Detect which cell encompasses the target text, then output its (X, Y) center coordinate. 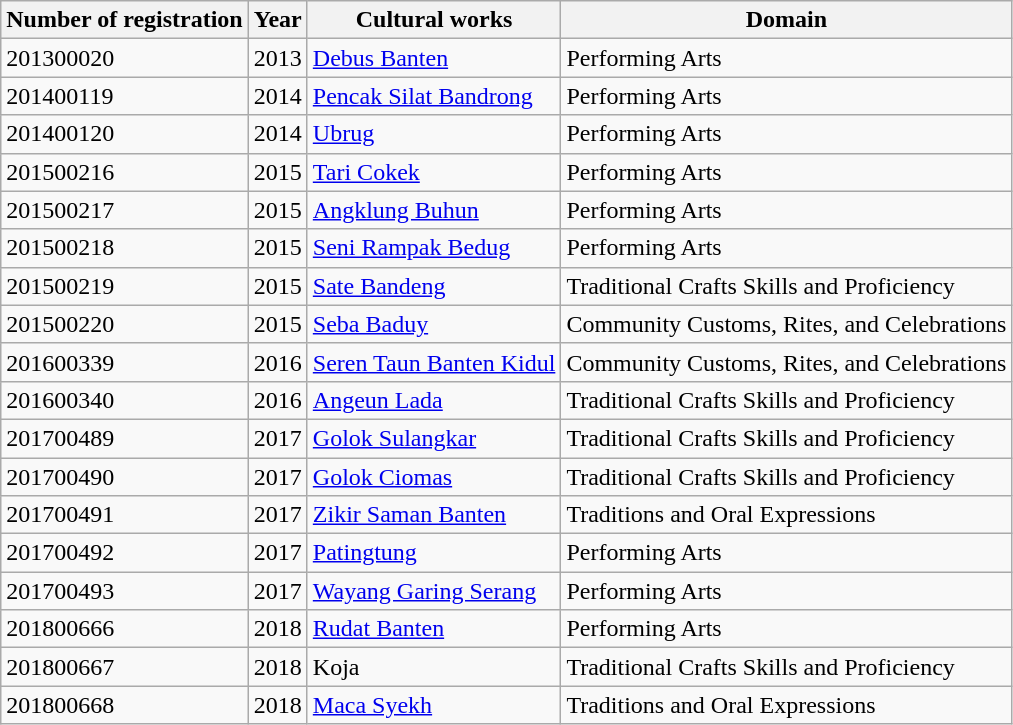
Cultural works (434, 20)
201800666 (124, 629)
Ubrug (434, 134)
201400120 (124, 134)
Tari Cokek (434, 172)
Golok Sulangkar (434, 438)
Pencak Silat Bandrong (434, 96)
Angeun Lada (434, 400)
2013 (278, 58)
201800668 (124, 705)
Wayang Garing Serang (434, 591)
201300020 (124, 58)
201600339 (124, 362)
Koja (434, 667)
201700490 (124, 477)
201500217 (124, 210)
201500218 (124, 248)
201700491 (124, 515)
Rudat Banten (434, 629)
201500220 (124, 324)
Number of registration (124, 20)
Year (278, 20)
Zikir Saman Banten (434, 515)
Golok Ciomas (434, 477)
201700489 (124, 438)
Domain (786, 20)
201500219 (124, 286)
201800667 (124, 667)
201600340 (124, 400)
Seren Taun Banten Kidul (434, 362)
201700492 (124, 553)
Debus Banten (434, 58)
Maca Syekh (434, 705)
Seba Baduy (434, 324)
Patingtung (434, 553)
Seni Rampak Bedug (434, 248)
201700493 (124, 591)
201500216 (124, 172)
Sate Bandeng (434, 286)
201400119 (124, 96)
Angklung Buhun (434, 210)
